Search for the cell housing the specified text and yield its [X, Y] center coordinate. 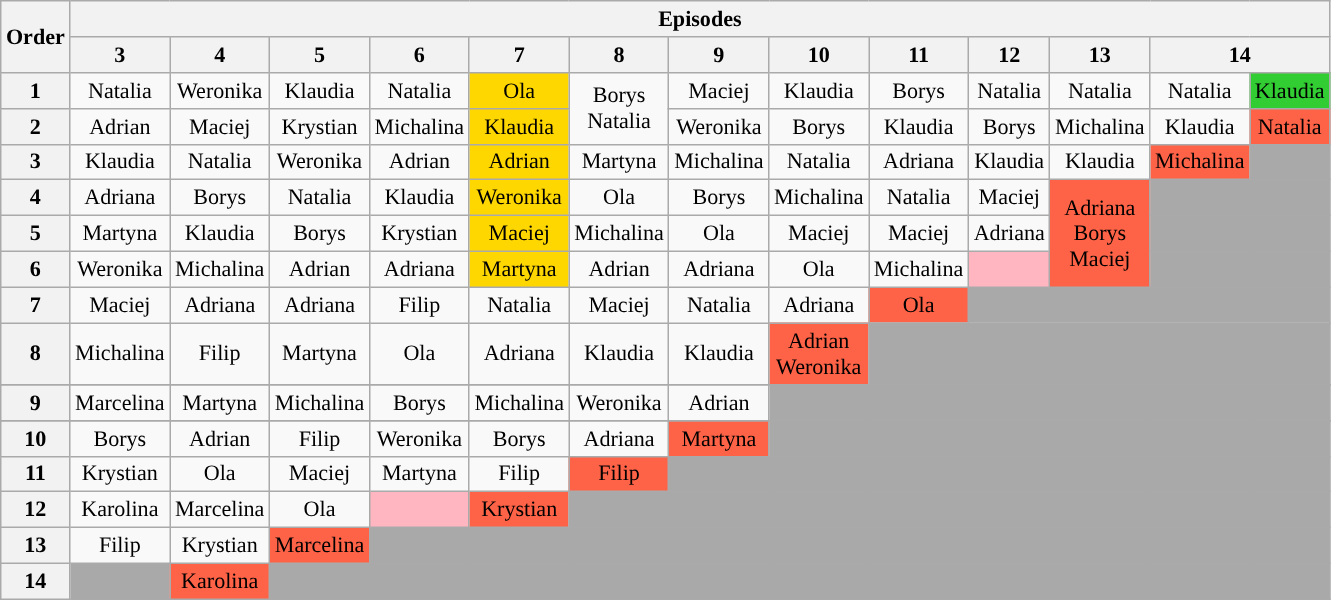
1 [36, 90]
AdrianWeronika [819, 354]
AdrianaBorysMaciej [1100, 234]
Episodes [700, 18]
Order [36, 36]
BorysNatalia [619, 108]
2 [36, 126]
